Output the [x, y] coordinate of the center of the cell containing the given text.  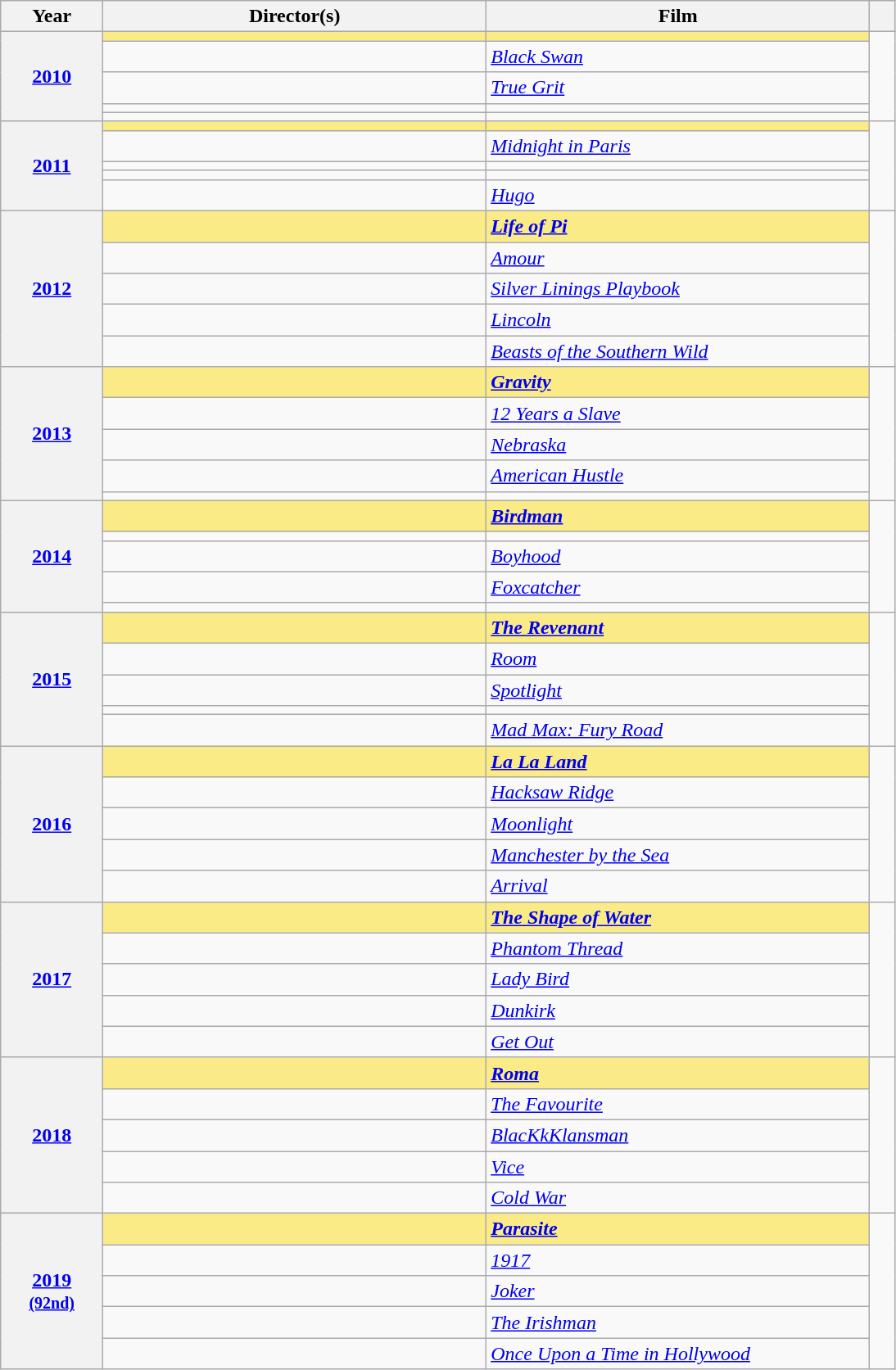
Manchester by the Sea [678, 855]
Director(s) [295, 16]
Boyhood [678, 556]
La La Land [678, 762]
Beasts of the Southern Wild [678, 351]
Lincoln [678, 320]
Black Swan [678, 57]
American Hustle [678, 476]
2011 [52, 165]
Midnight in Paris [678, 146]
2019 (92nd) [52, 1291]
Foxcatcher [678, 587]
Moonlight [678, 824]
Phantom Thread [678, 948]
Parasite [678, 1229]
Roma [678, 1073]
Get Out [678, 1042]
Hugo [678, 195]
Once Upon a Time in Hollywood [678, 1354]
Room [678, 658]
2015 [52, 678]
Year [52, 16]
Cold War [678, 1198]
The Irishman [678, 1323]
Arrival [678, 886]
Spotlight [678, 690]
Lady Bird [678, 979]
Amour [678, 258]
BlacKkKlansman [678, 1135]
The Revenant [678, 627]
2018 [52, 1135]
The Shape of Water [678, 917]
Mad Max: Fury Road [678, 730]
2010 [52, 77]
2016 [52, 824]
2013 [52, 434]
Dunkirk [678, 1011]
Hacksaw Ridge [678, 793]
True Grit [678, 88]
The Favourite [678, 1104]
Film [678, 16]
Silver Linings Playbook [678, 289]
12 Years a Slave [678, 414]
Life of Pi [678, 226]
Nebraska [678, 445]
Vice [678, 1167]
Gravity [678, 382]
1917 [678, 1260]
Joker [678, 1291]
2012 [52, 288]
2014 [52, 556]
2017 [52, 979]
Birdman [678, 516]
